Return (X, Y) of the center of cell containing provided text 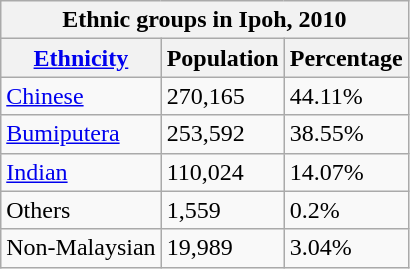
0.2% (346, 210)
3.04% (346, 248)
Chinese (81, 96)
Bumiputera (81, 134)
19,989 (222, 248)
Others (81, 210)
Non-Malaysian (81, 248)
1,559 (222, 210)
Percentage (346, 58)
14.07% (346, 172)
Indian (81, 172)
270,165 (222, 96)
Population (222, 58)
38.55% (346, 134)
Ethnic groups in Ipoh, 2010 (204, 20)
44.11% (346, 96)
253,592 (222, 134)
Ethnicity (81, 58)
110,024 (222, 172)
